Capture the cell that displays the provided text and extract its [x, y] central coordinate. 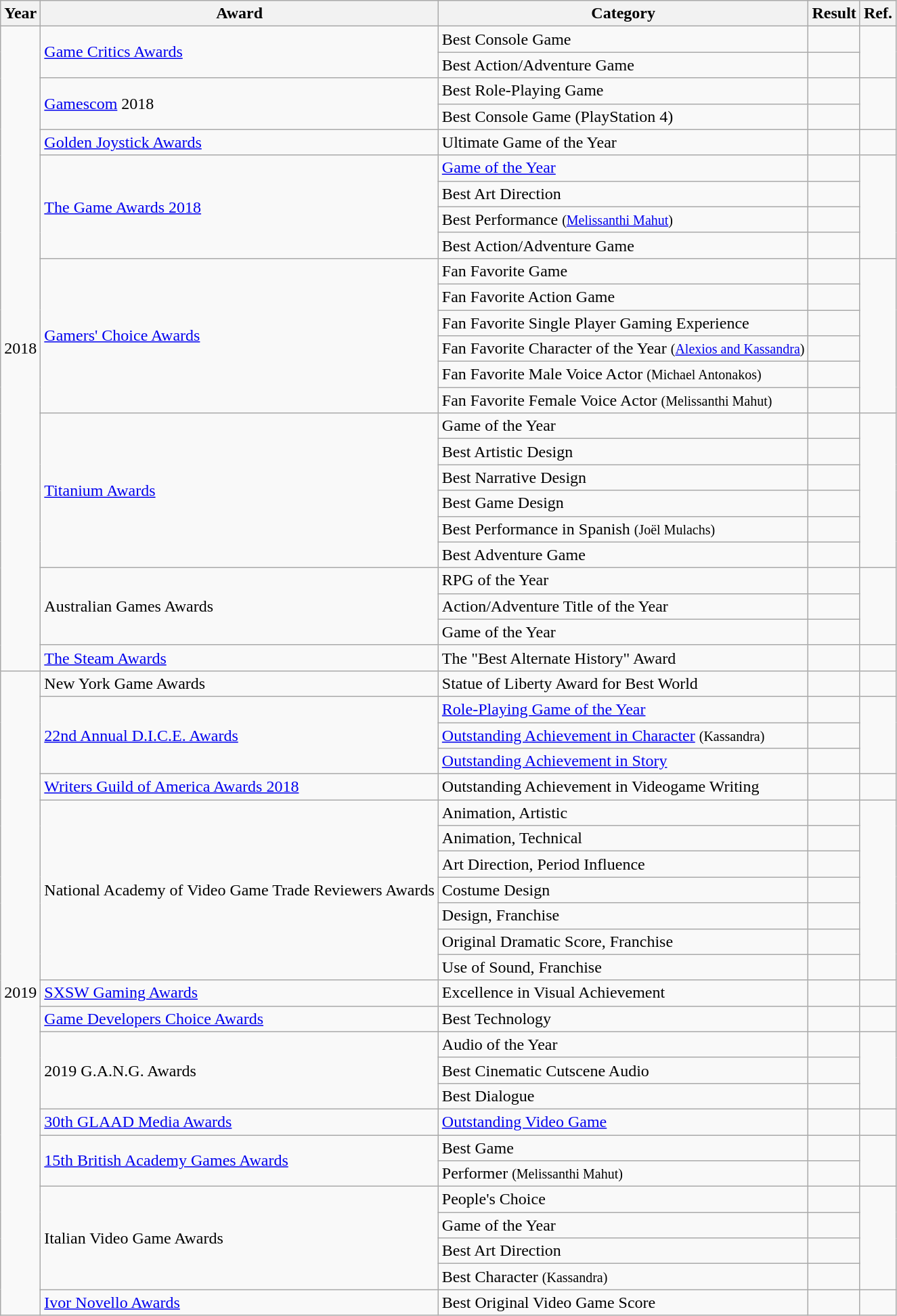
Game Critics Awards [240, 52]
Best Technology [623, 1019]
Game Developers Choice Awards [240, 1019]
Best Performance (Melissanthi Mahut) [623, 219]
Titanium Awards [240, 490]
The "Best Alternate History" Award [623, 658]
Best Dialogue [623, 1096]
Costume Design [623, 890]
30th GLAAD Media Awards [240, 1122]
Best Artistic Design [623, 452]
Design, Franchise [623, 916]
Ultimate Game of the Year [623, 142]
Outstanding Achievement in Character (Kassandra) [623, 735]
Best Role-Playing Game [623, 91]
Best Performance in Spanish (Joël Mulachs) [623, 529]
Audio of the Year [623, 1044]
The Steam Awards [240, 658]
Best Narrative Design [623, 477]
Australian Games Awards [240, 606]
Art Direction, Period Influence [623, 864]
Role-Playing Game of the Year [623, 709]
Gamescom 2018 [240, 104]
Animation, Artistic [623, 813]
Fan Favorite Character of the Year (Alexios and Kassandra) [623, 349]
Best Game [623, 1148]
Use of Sound, Franchise [623, 967]
Fan Favorite Female Voice Actor (Melissanthi Mahut) [623, 400]
Golden Joystick Awards [240, 142]
22nd Annual D.I.C.E. Awards [240, 735]
15th British Academy Games Awards [240, 1161]
2019 G.A.N.G. Awards [240, 1070]
Best Cinematic Cutscene Audio [623, 1070]
Animation, Technical [623, 839]
Result [834, 14]
Outstanding Video Game [623, 1122]
National Academy of Video Game Trade Reviewers Awards [240, 890]
Fan Favorite Male Voice Actor (Michael Antonakos) [623, 375]
Statue of Liberty Award for Best World [623, 683]
Original Dramatic Score, Franchise [623, 941]
Writers Guild of America Awards 2018 [240, 787]
Award [240, 14]
Ivor Novello Awards [240, 1302]
The Game Awards 2018 [240, 207]
2018 [20, 349]
Fan Favorite Game [623, 271]
Year [20, 14]
SXSW Gaming Awards [240, 993]
Ref. [877, 14]
People's Choice [623, 1200]
Action/Adventure Title of the Year [623, 606]
Best Original Video Game Score [623, 1302]
Best Character (Kassandra) [623, 1277]
Outstanding Achievement in Videogame Writing [623, 787]
Category [623, 14]
Gamers' Choice Awards [240, 335]
Fan Favorite Action Game [623, 297]
Best Game Design [623, 503]
RPG of the Year [623, 580]
Fan Favorite Single Player Gaming Experience [623, 323]
Outstanding Achievement in Story [623, 761]
Excellence in Visual Achievement [623, 993]
Best Console Game (PlayStation 4) [623, 116]
2019 [20, 993]
Best Console Game [623, 39]
Italian Video Game Awards [240, 1238]
Best Adventure Game [623, 555]
New York Game Awards [240, 683]
Performer (Melissanthi Mahut) [623, 1174]
